Pinpoint the cell where the given text exists, returning its (X, Y) midpoint coordinate. 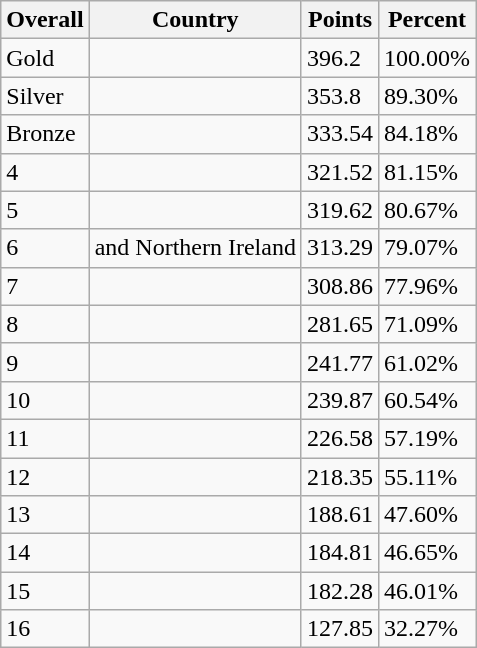
84.18% (428, 134)
281.65 (340, 324)
57.19% (428, 438)
46.01% (428, 591)
46.65% (428, 553)
396.2 (340, 58)
5 (45, 210)
Percent (428, 20)
184.81 (340, 553)
32.27% (428, 629)
14 (45, 553)
47.60% (428, 515)
10 (45, 400)
Points (340, 20)
4 (45, 172)
8 (45, 324)
81.15% (428, 172)
127.85 (340, 629)
353.8 (340, 96)
Gold (45, 58)
Country (195, 20)
308.86 (340, 286)
16 (45, 629)
100.00% (428, 58)
333.54 (340, 134)
241.77 (340, 362)
218.35 (340, 477)
188.61 (340, 515)
226.58 (340, 438)
11 (45, 438)
7 (45, 286)
79.07% (428, 248)
321.52 (340, 172)
89.30% (428, 96)
182.28 (340, 591)
Silver (45, 96)
80.67% (428, 210)
15 (45, 591)
and Northern Ireland (195, 248)
61.02% (428, 362)
6 (45, 248)
71.09% (428, 324)
55.11% (428, 477)
60.54% (428, 400)
Bronze (45, 134)
319.62 (340, 210)
13 (45, 515)
9 (45, 362)
Overall (45, 20)
77.96% (428, 286)
239.87 (340, 400)
12 (45, 477)
313.29 (340, 248)
